Detect which cell encompasses the target text, then output its (x, y) center coordinate. 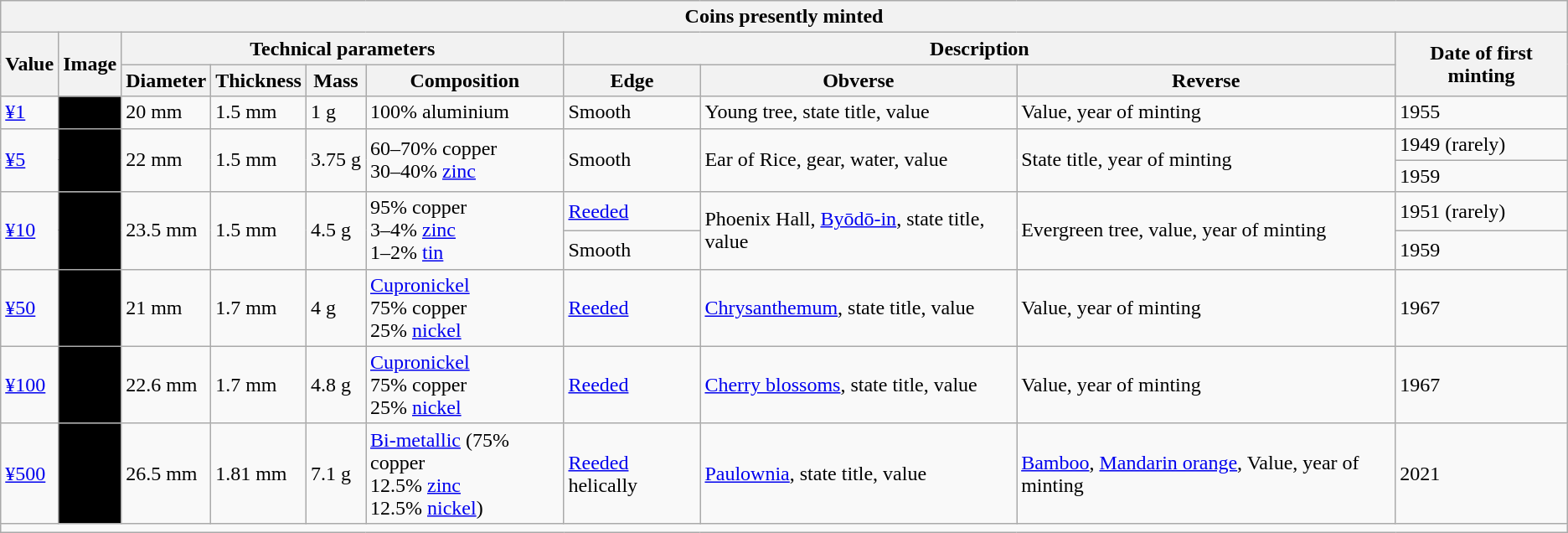
Date of first minting (1481, 65)
7.1 g (335, 473)
¥10 (30, 230)
3.75 g (335, 160)
Ear of Rice, gear, water, value (859, 160)
95% copper3–4% zinc1–2% tin (464, 230)
1.81 mm (259, 473)
60–70% copper30–40% zinc (464, 160)
22 mm (166, 160)
Reeded helically (632, 473)
¥500 (30, 473)
4.8 g (335, 385)
¥1 (30, 112)
Evergreen tree, value, year of minting (1206, 230)
21 mm (166, 308)
20 mm (166, 112)
22.6 mm (166, 385)
26.5 mm (166, 473)
Paulownia, state title, value (859, 473)
Composition (464, 80)
23.5 mm (166, 230)
Chrysanthemum, state title, value (859, 308)
1 g (335, 112)
¥50 (30, 308)
Edge (632, 80)
Cherry blossoms, state title, value (859, 385)
Value (30, 65)
Mass (335, 80)
¥100 (30, 385)
State title, year of minting (1206, 160)
4 g (335, 308)
Phoenix Hall, Byōdō-in, state title, value (859, 230)
Technical parameters (343, 49)
Obverse (859, 80)
1951 (rarely) (1481, 211)
Diameter (166, 80)
1955 (1481, 112)
Reverse (1206, 80)
Young tree, state title, value (859, 112)
Bi-metallic (75% copper12.5% zinc12.5% nickel) (464, 473)
100% aluminium (464, 112)
2021 (1481, 473)
Description (980, 49)
¥5 (30, 160)
Thickness (259, 80)
4.5 g (335, 230)
Coins presently minted (784, 17)
Bamboo, Mandarin orange, Value, year of minting (1206, 473)
1949 (rarely) (1481, 144)
Image (90, 65)
